Extract the [x, y] coordinate from the center of the cell holding the provided text.  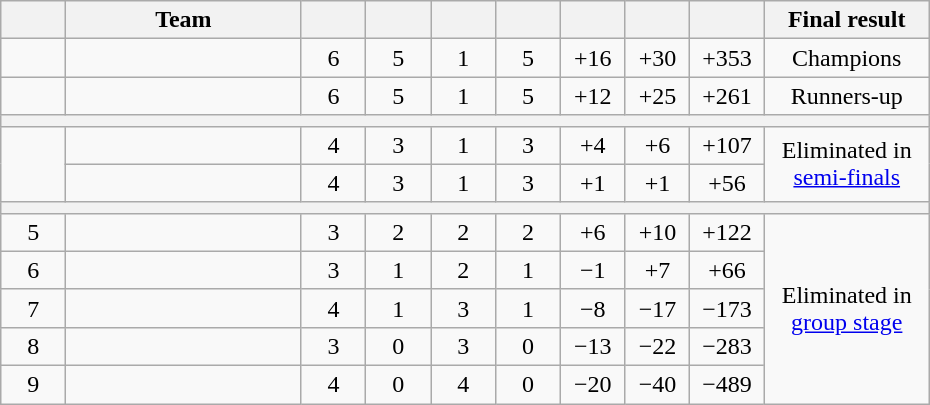
+7 [658, 270]
−17 [658, 308]
+107 [727, 145]
+30 [658, 58]
+261 [727, 96]
+16 [592, 58]
−489 [727, 384]
Team [184, 20]
−1 [592, 270]
7 [34, 308]
+66 [727, 270]
−22 [658, 346]
Champions [846, 58]
+353 [727, 58]
+12 [592, 96]
9 [34, 384]
−20 [592, 384]
+4 [592, 145]
8 [34, 346]
−283 [727, 346]
−173 [727, 308]
+56 [727, 183]
+122 [727, 232]
Eliminated in group stage [846, 308]
Final result [846, 20]
+10 [658, 232]
−13 [592, 346]
−40 [658, 384]
Runners-up [846, 96]
Eliminated in semi-finals [846, 164]
−8 [592, 308]
+25 [658, 96]
